For the text-containing cell, return its midpoint in [x, y] coordinate format. 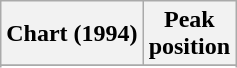
Chart (1994) [72, 34]
Peakposition [189, 34]
